Capture the cell that displays the provided text and extract its (x, y) central coordinate. 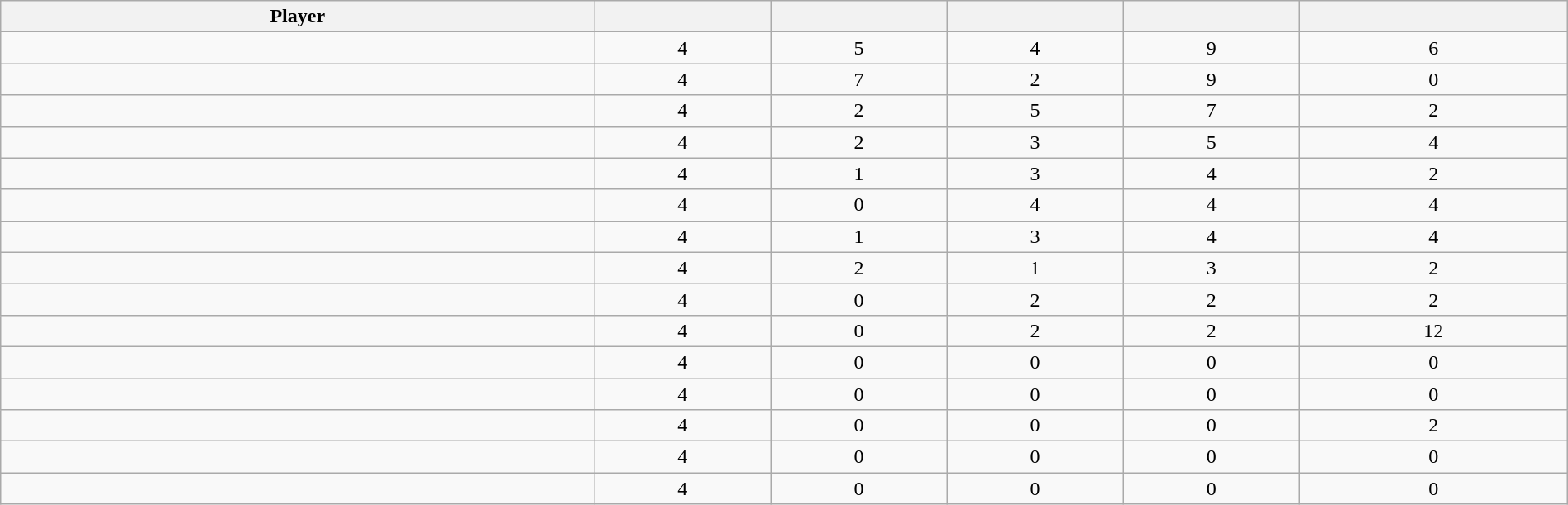
Player (298, 17)
6 (1433, 48)
12 (1433, 331)
